Provide the [x, y] coordinate of the cell's center where the given text is located.  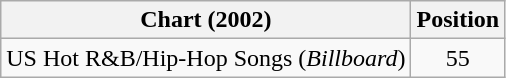
Chart (2002) [206, 20]
US Hot R&B/Hip-Hop Songs (Billboard) [206, 58]
Position [458, 20]
55 [458, 58]
